Provide the (X, Y) coordinate of the cell's center where the given text is located.  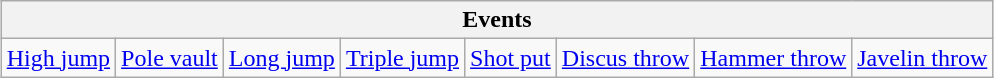
Hammer throw (774, 58)
Javelin throw (922, 58)
Pole vault (170, 58)
Triple jump (402, 58)
Shot put (511, 58)
Events (497, 20)
Long jump (282, 58)
High jump (58, 58)
Discus throw (625, 58)
